Output the [X, Y] coordinate of the center of the cell containing the given text.  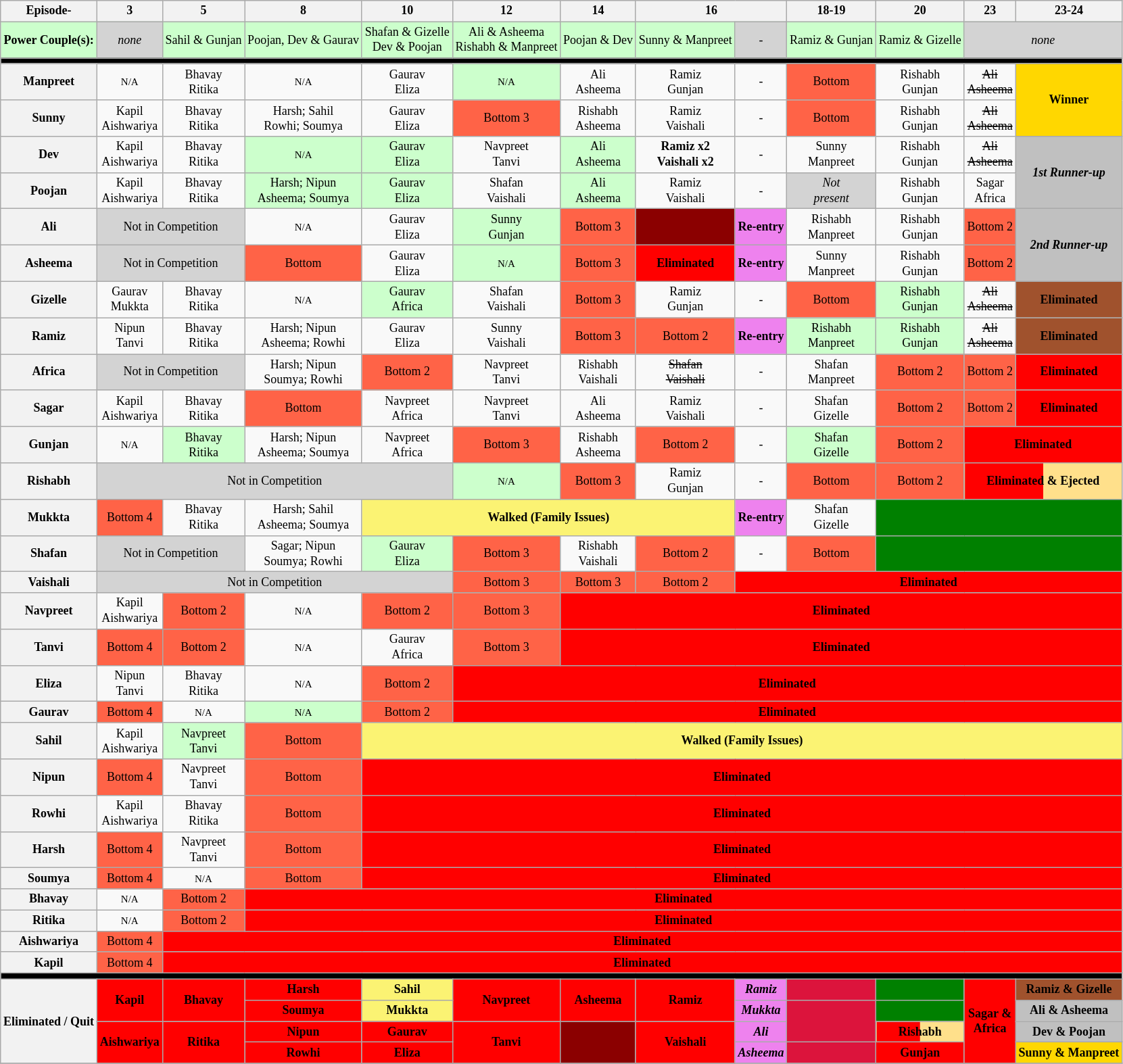
Shafan [49, 554]
Ali & Asheema [1068, 1010]
16 [711, 11]
ShafanManpreet [832, 372]
SagarAfrica [990, 191]
Sagar; NipunSoumya; Rowhi [304, 554]
Harsh; NipunSoumya; Rowhi [304, 372]
Episode- [49, 11]
Shafan & GizelleDev & Poojan [407, 40]
Ali & AsheemaRishabh & Manpreet [506, 40]
Harsh; NipunAsheema; Rowhi [304, 336]
Sahil & Gunjan [204, 40]
Winner [1068, 100]
8 [304, 11]
GauravMukkta [130, 299]
Power Couple(s): [49, 40]
Ramiz & Gunjan [832, 40]
Poojan, Dev & Gaurav [304, 40]
Notpresent [832, 191]
Eliminated / Quit [49, 1021]
18-19 [832, 11]
Africa [49, 372]
Dev [49, 155]
SunnyVaishali [506, 336]
Eliminated & Ejected [1043, 481]
3 [130, 11]
Manpreet [49, 82]
Harsh; SahilRowhi; Soumya [304, 118]
Poojan [49, 191]
Sunny [49, 118]
23-24 [1068, 11]
Poojan & Dev [598, 40]
5 [204, 11]
Gizelle [49, 299]
Ramiz x2Vaishali x2 [686, 155]
Sagar &Africa [990, 1021]
2nd Runner-up [1068, 245]
SunnyGunjan [506, 227]
Dev & Poojan [1068, 1032]
20 [919, 11]
Sagar [49, 408]
12 [506, 11]
Harsh; SahilAsheema; Soumya [304, 517]
14 [598, 11]
10 [407, 11]
1st Runner-up [1068, 173]
23 [990, 11]
